Extract the (X, Y) coordinate from the center of the cell holding the provided text.  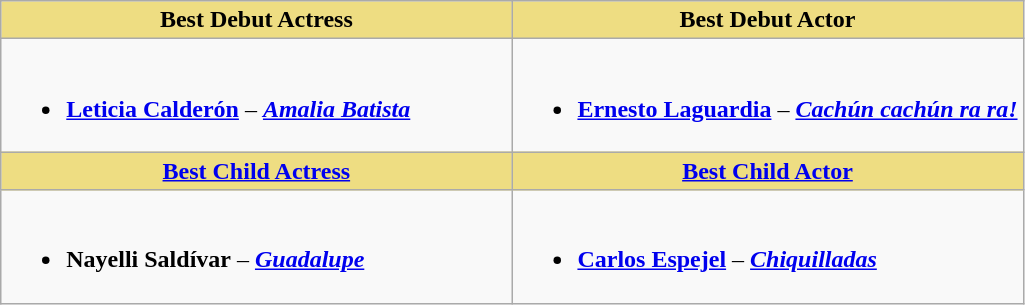
Carlos Espejel – Chiquilladas (768, 246)
Nayelli Saldívar – Guadalupe (256, 246)
Best Child Actress (256, 171)
Ernesto Laguardia – Cachún cachún ra ra! (768, 96)
Leticia Calderón – Amalia Batista (256, 96)
Best Debut Actress (256, 20)
Best Child Actor (768, 171)
Best Debut Actor (768, 20)
